Extract the (x, y) coordinate from the center of the cell holding the provided text.  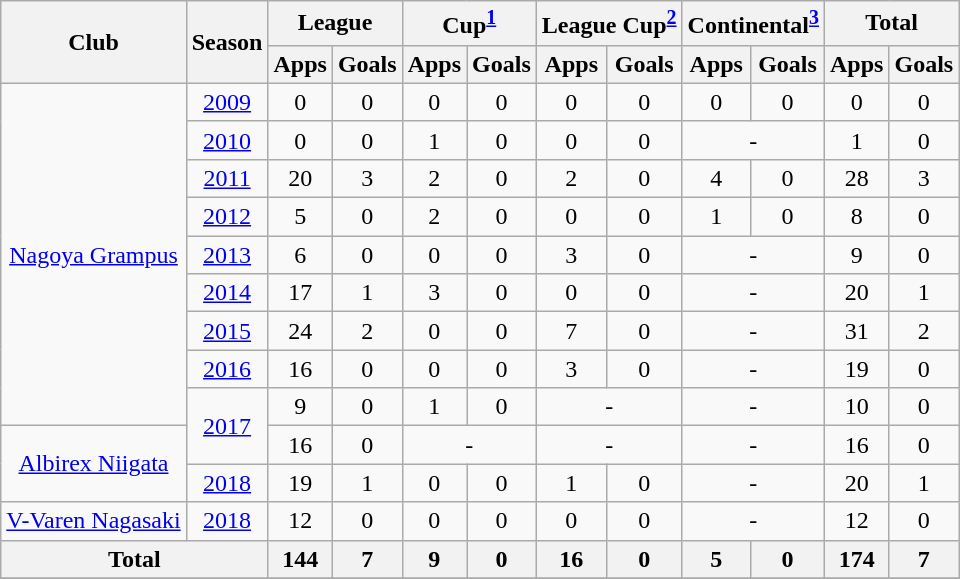
4 (716, 178)
17 (300, 293)
24 (300, 331)
League (335, 24)
Season (227, 42)
Nagoya Grampus (94, 254)
Albirex Niigata (94, 464)
V-Varen Nagasaki (94, 521)
8 (857, 217)
144 (300, 559)
2015 (227, 331)
2011 (227, 178)
Club (94, 42)
28 (857, 178)
2013 (227, 255)
2016 (227, 369)
2017 (227, 426)
Continental3 (753, 24)
6 (300, 255)
2014 (227, 293)
League Cup2 (609, 24)
Cup1 (469, 24)
2009 (227, 102)
174 (857, 559)
10 (857, 407)
2012 (227, 217)
31 (857, 331)
2010 (227, 140)
